Extract the (X, Y) coordinate from the center of the cell holding the provided text.  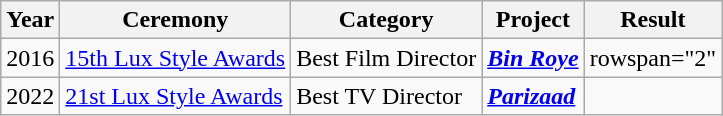
Bin Roye (533, 58)
15th Lux Style Awards (176, 58)
2016 (30, 58)
2022 (30, 96)
Project (533, 20)
Parizaad (533, 96)
21st Lux Style Awards (176, 96)
Best TV Director (386, 96)
Ceremony (176, 20)
Year (30, 20)
Result (653, 20)
Best Film Director (386, 58)
rowspan="2" (653, 58)
Category (386, 20)
